Return the (x, y) coordinate for the center point of the cell that contains the specified text.  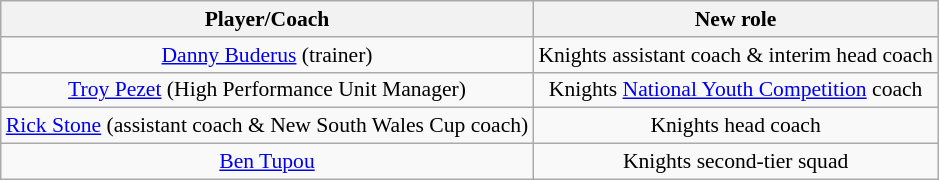
Ben Tupou (268, 162)
Troy Pezet (High Performance Unit Manager) (268, 90)
Knights National Youth Competition coach (736, 90)
Danny Buderus (trainer) (268, 55)
Rick Stone (assistant coach & New South Wales Cup coach) (268, 126)
Knights head coach (736, 126)
Player/Coach (268, 19)
Knights second-tier squad (736, 162)
Knights assistant coach & interim head coach (736, 55)
New role (736, 19)
